From the cell containing the given text, extract its center point as [X, Y] coordinate. 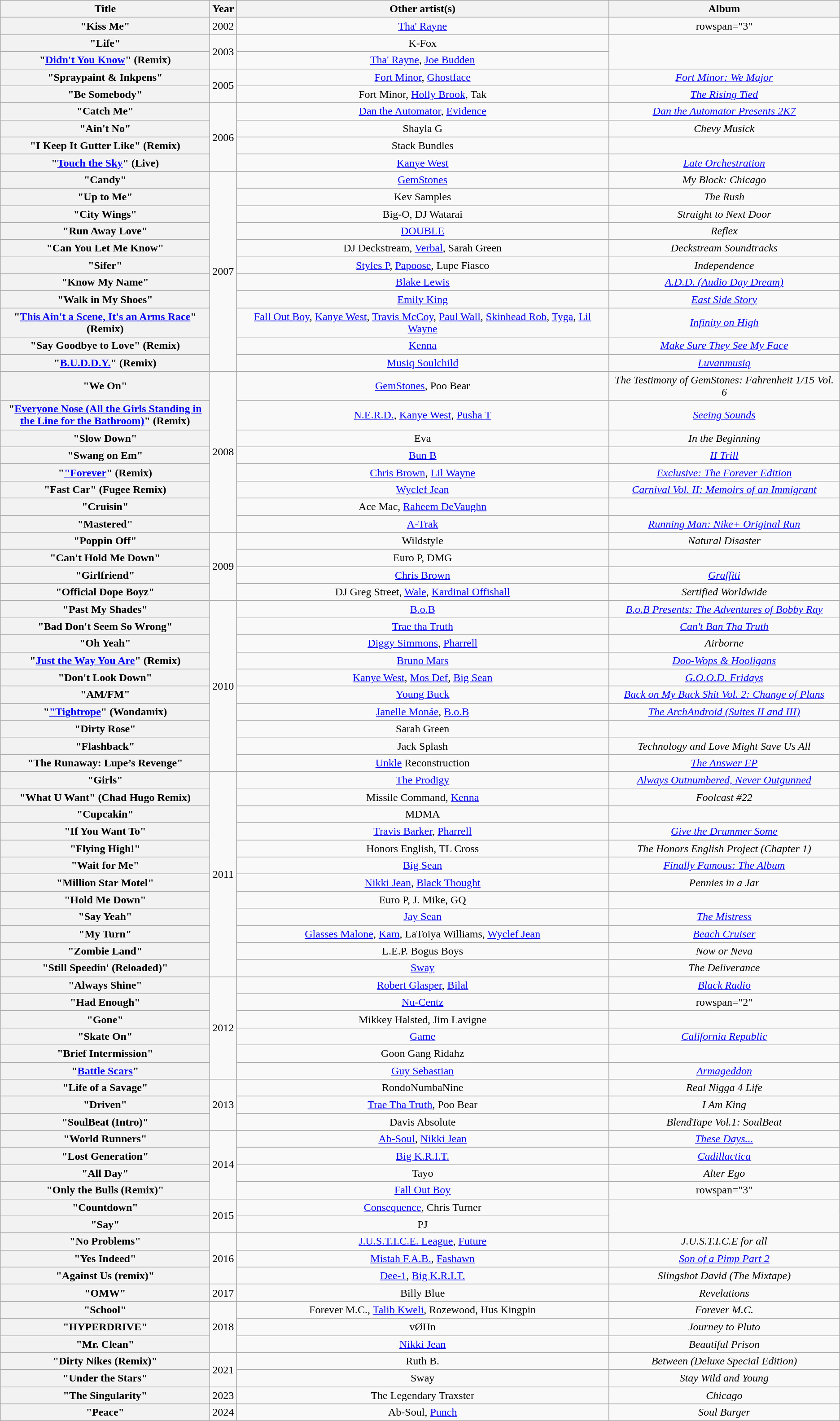
"World Runners" [105, 1139]
"Had Enough" [105, 1002]
Deckstream Soundtracks [724, 248]
"Under the Stars" [105, 1378]
Tha' Rayne, Joe Budden [423, 60]
"Peace" [105, 1412]
"Battle Scars" [105, 1071]
These Days... [724, 1139]
RondoNumbaNine [423, 1088]
Big Sean [423, 866]
G.O.O.D. Fridays [724, 678]
"This Ain't a Scene, It's an Arms Race" (Remix) [105, 322]
Honors English, TL Cross [423, 849]
Black Radio [724, 985]
GemStones, Poo Bear [423, 386]
Ab-Soul, Nikki Jean [423, 1139]
2013 [223, 1105]
Goon Gang Ridahz [423, 1053]
Mikkey Halsted, Jim Lavigne [423, 1019]
2017 [223, 1293]
"All Day" [105, 1173]
2023 [223, 1395]
"Catch Me" [105, 111]
"Kiss Me" [105, 26]
"Up to Me" [105, 197]
"Girlfriend" [105, 575]
"Know My Name" [105, 282]
MDMA [423, 814]
Emily King [423, 299]
"B.U.D.D.Y." (Remix) [105, 363]
Pennies in a Jar [724, 883]
"Wait for Me" [105, 866]
Always Outnumbered, Never Outgunned [724, 780]
Chevy Musick [724, 128]
"Be Somebody" [105, 94]
"Still Speedin' (Reloaded)" [105, 968]
Forever M.C. [724, 1310]
Glasses Malone, Kam, LaToiya Williams, Wyclef Jean [423, 934]
Chris Brown [423, 575]
"City Wings" [105, 214]
Give the Drummer Some [724, 831]
Mistah F.A.B., Fashawn [423, 1258]
"AM/FM" [105, 695]
The Rising Tied [724, 94]
"Yes Indeed" [105, 1258]
Year [223, 9]
Davis Absolute [423, 1122]
2021 [223, 1370]
"No Problems" [105, 1241]
2003 [223, 52]
Dee-1, Big K.R.I.T. [423, 1276]
The Legendary Traxster [423, 1395]
"Walk in My Shoes" [105, 299]
Sarah Green [423, 729]
The ArchAndroid (Suites II and III) [724, 712]
Natural Disaster [724, 541]
"Flying High!" [105, 849]
Reflex [724, 231]
Independence [724, 265]
Straight to Next Door [724, 214]
"Swang on Em" [105, 455]
Tha' Rayne [423, 26]
Blake Lewis [423, 282]
Luvanmusiq [724, 363]
"Countdown" [105, 1207]
2014 [223, 1165]
"Only the Bulls (Remix)" [105, 1190]
"Dirty Rose" [105, 729]
Chris Brown, Lil Wayne [423, 472]
PJ [423, 1224]
Ab-Soul, Punch [423, 1412]
"Brief Intermission" [105, 1053]
"Don't Look Down" [105, 678]
Billy Blue [423, 1293]
Journey to Pluto [724, 1327]
Shayla G [423, 128]
"Say Goodbye to Love" (Remix) [105, 346]
Nikki Jean, Black Thought [423, 883]
"Million Star Motel" [105, 883]
Slingshot David (The Mixtape) [724, 1276]
"Driven" [105, 1105]
Euro P, J. Mike, GQ [423, 900]
"Say" [105, 1224]
The Honors English Project (Chapter 1) [724, 849]
J.U.S.T.I.C.E. League, Future [423, 1241]
"Just the Way You Are" (Remix) [105, 660]
Son of a Pimp Part 2 [724, 1258]
The Deliverance [724, 968]
Trae tha Truth [423, 626]
Stay Wild and Young [724, 1378]
"Say Yeah" [105, 917]
"Slow Down" [105, 438]
Big-O, DJ Watarai [423, 214]
Jack Splash [423, 746]
Diggy Simmons, Pharrell [423, 643]
"Can't Hold Me Down" [105, 558]
2007 [223, 271]
2011 [223, 874]
Foolcast #22 [724, 797]
The Rush [724, 197]
GemStones [423, 180]
Airborne [724, 643]
Graffiti [724, 575]
Guy Sebastian [423, 1071]
"Poppin Off" [105, 541]
"Official Dope Boyz" [105, 592]
2008 [223, 452]
Cadillactica [724, 1156]
B.o.B [423, 609]
Other artist(s) [423, 9]
"Mr. Clean" [105, 1344]
The Testimony of GemStones: Fahrenheit 1/15 Vol. 6 [724, 386]
DJ Greg Street, Wale, Kardinal Offishall [423, 592]
Fort Minor, Holly Brook, Tak [423, 94]
"HYPERDRIVE" [105, 1327]
Janelle Monáe, B.o.B [423, 712]
2002 [223, 26]
2009 [223, 567]
II Trill [724, 455]
Running Man: Nike+ Original Run [724, 524]
Consequence, Chris Turner [423, 1207]
"My Turn" [105, 934]
Game [423, 1036]
"Sifer" [105, 265]
Musiq Soulchild [423, 363]
Eva [423, 438]
Carnival Vol. II: Memoirs of an Immigrant [724, 489]
The Prodigy [423, 780]
"Everyone Nose (All the Girls Standing in the Line for the Bathroom)" (Remix) [105, 415]
Title [105, 9]
Finally Famous: The Album [724, 866]
Euro P, DMG [423, 558]
"If You Want To" [105, 831]
In the Beginning [724, 438]
"Candy" [105, 180]
""Forever" (Remix) [105, 472]
Dan the Automator Presents 2K7 [724, 111]
"Cruisin" [105, 506]
Trae Tha Truth, Poo Bear [423, 1105]
Doo-Wops & Hooligans [724, 660]
"We On" [105, 386]
Young Buck [423, 695]
L.E.P. Bogus Boys [423, 951]
Nikki Jean [423, 1344]
"Life" [105, 43]
Between (Deluxe Special Edition) [724, 1361]
"Touch the Sky" (Live) [105, 163]
Exclusive: The Forever Edition [724, 472]
"Zombie Land" [105, 951]
Kanye West, Mos Def, Big Sean [423, 678]
rowspan="2" [724, 1002]
"Life of a Savage" [105, 1088]
"I Keep It Gutter Like" (Remix) [105, 145]
"Against Us (remix)" [105, 1276]
Fort Minor, Ghostface [423, 77]
Real Nigga 4 Life [724, 1088]
I Am King [724, 1105]
East Side Story [724, 299]
Armageddon [724, 1071]
"Didn't You Know" (Remix) [105, 60]
"Oh Yeah" [105, 643]
2024 [223, 1412]
Tayo [423, 1173]
DOUBLE [423, 231]
Fall Out Boy [423, 1190]
2015 [223, 1216]
Fall Out Boy, Kanye West, Travis McCoy, Paul Wall, Skinhead Rob, Tyga, Lil Wayne [423, 322]
"The Runaway: Lupe’s Revenge" [105, 763]
2010 [223, 686]
Bun B [423, 455]
Technology and Love Might Save Us All [724, 746]
2005 [223, 86]
"Run Away Love" [105, 231]
Big K.R.I.T. [423, 1156]
Nu-Centz [423, 1002]
A-Trak [423, 524]
"Girls" [105, 780]
"Always Shine" [105, 985]
Bruno Mars [423, 660]
Robert Glasper, Bilal [423, 985]
Wildstyle [423, 541]
"What U Want" (Chad Hugo Remix) [105, 797]
Soul Burger [724, 1412]
Unkle Reconstruction [423, 763]
Chicago [724, 1395]
"School" [105, 1310]
A.D.D. (Audio Day Dream) [724, 282]
"Past My Shades" [105, 609]
"Skate On" [105, 1036]
Sertified Worldwide [724, 592]
Back on My Buck Shit Vol. 2: Change of Plans [724, 695]
Make Sure They See My Face [724, 346]
Revelations [724, 1293]
"Flashback" [105, 746]
""Tightrope" (Wondamix) [105, 712]
vØHn [423, 1327]
Album [724, 9]
Beautiful Prison [724, 1344]
"Gone" [105, 1019]
Beach Cruiser [724, 934]
2006 [223, 137]
Alter Ego [724, 1173]
Kenna [423, 346]
Styles P, Papoose, Lupe Fiasco [423, 265]
The Answer EP [724, 763]
Kev Samples [423, 197]
J.U.S.T.I.C.E for all [724, 1241]
"Dirty Nikes (Remix)" [105, 1361]
"SoulBeat (Intro)" [105, 1122]
California Republic [724, 1036]
Forever M.C., Talib Kweli, Rozewood, Hus Kingpin [423, 1310]
B.o.B Presents: The Adventures of Bobby Ray [724, 609]
Travis Barker, Pharrell [423, 831]
"Bad Don't Seem So Wrong" [105, 626]
"Lost Generation" [105, 1156]
Jay Sean [423, 917]
Stack Bundles [423, 145]
Kanye West [423, 163]
"The Singularity" [105, 1395]
Ace Mac, Raheem DeVaughn [423, 506]
K-Fox [423, 43]
"Fast Car" (Fugee Remix) [105, 489]
Late Orchestration [724, 163]
"Spraypaint & Inkpens" [105, 77]
Infinity on High [724, 322]
"Mastered" [105, 524]
"Ain't No" [105, 128]
Fort Minor: We Major [724, 77]
Ruth B. [423, 1361]
BlendTape Vol.1: SoulBeat [724, 1122]
DJ Deckstream, Verbal, Sarah Green [423, 248]
"OMW" [105, 1293]
2018 [223, 1327]
"Hold Me Down" [105, 900]
Seeing Sounds [724, 415]
2016 [223, 1258]
"Cupcakin" [105, 814]
My Block: Chicago [724, 180]
Wyclef Jean [423, 489]
Missile Command, Kenna [423, 797]
2012 [223, 1028]
Dan the Automator, Evidence [423, 111]
N.E.R.D., Kanye West, Pusha T [423, 415]
"Can You Let Me Know" [105, 248]
Now or Neva [724, 951]
Can't Ban Tha Truth [724, 626]
The Mistress [724, 917]
